From the cell containing the given text, extract its center point as (x, y) coordinate. 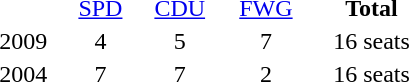
7 (266, 42)
4 (100, 42)
5 (180, 42)
